Search for the cell housing the specified text and yield its (x, y) center coordinate. 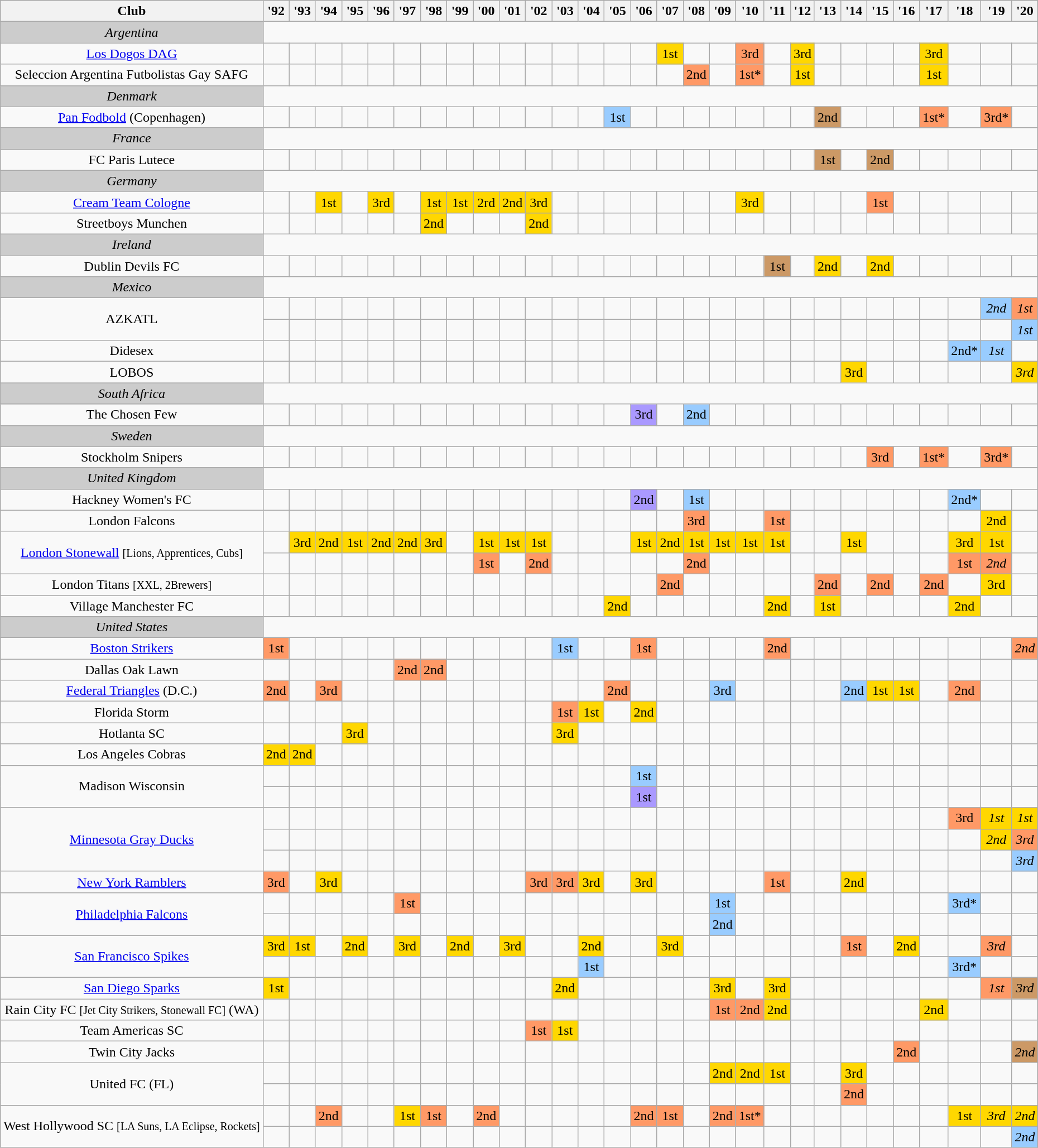
'08 (696, 11)
'12 (802, 11)
'00 (487, 11)
'95 (355, 11)
'98 (433, 11)
Sweden (132, 436)
'09 (722, 11)
Boston Strikers (132, 649)
New York Ramblers (132, 882)
'04 (592, 11)
London Falcons (132, 521)
United States (132, 627)
Dublin Devils FC (132, 266)
Los Dogos DAG (132, 54)
'93 (302, 11)
The Chosen Few (132, 415)
United Kingdom (132, 478)
Cream Team Cologne (132, 202)
Los Angeles Cobras (132, 755)
Didesex (132, 351)
'13 (827, 11)
Club (132, 11)
'11 (777, 11)
Florida Storm (132, 712)
'94 (328, 11)
AZKATL (132, 319)
Ireland (132, 244)
Dallas Oak Lawn (132, 670)
Village Manchester FC (132, 606)
LOBOS (132, 372)
Germany (132, 181)
Pan Fodbold (Copenhagen) (132, 117)
'97 (407, 11)
West Hollywood SC [LA Suns, LA Eclipse, Rockets] (132, 1126)
London Titans [XXL, 2Brewers] (132, 584)
Twin City Jacks (132, 1052)
Hackney Women's FC (132, 499)
'17 (934, 11)
'02 (539, 11)
'16 (906, 11)
Mexico (132, 287)
'10 (750, 11)
'15 (881, 11)
San Francisco Spikes (132, 957)
Minnesota Gray Ducks (132, 839)
Streetboys Munchen (132, 223)
Philadelphia Falcons (132, 914)
Hotlanta SC (132, 733)
'20 (1025, 11)
Madison Wisconsin (132, 786)
San Diego Sparks (132, 988)
'19 (997, 11)
Argentina (132, 32)
London Stonewall [Lions, Apprentices, Cubs] (132, 553)
Denmark (132, 96)
FC Paris Lutece (132, 160)
'01 (512, 11)
Rain City FC [Jet City Strikers, Stonewall FC] (WA) (132, 1010)
'99 (460, 11)
'96 (381, 11)
'05 (617, 11)
Team Americas SC (132, 1031)
Seleccion Argentina Futbolistas Gay SAFG (132, 75)
United FC (FL) (132, 1084)
Stockholm Snipers (132, 457)
'18 (964, 11)
2rd (487, 202)
'14 (854, 11)
France (132, 138)
South Africa (132, 393)
Federal Triangles (D.C.) (132, 691)
'07 (670, 11)
'92 (276, 11)
'06 (644, 11)
'03 (565, 11)
